Pinpoint the cell where the given text exists, returning its [X, Y] midpoint coordinate. 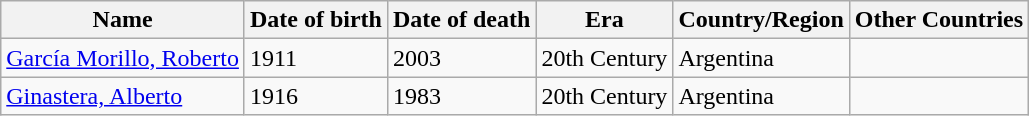
1911 [316, 58]
Date of death [461, 20]
1916 [316, 96]
Era [604, 20]
2003 [461, 58]
Country/Region [761, 20]
1983 [461, 96]
Ginastera, Alberto [123, 96]
García Morillo, Roberto [123, 58]
Name [123, 20]
Date of birth [316, 20]
Other Countries [938, 20]
